Find where the given text appears and provide that cell's center as [X, Y] coordinate. 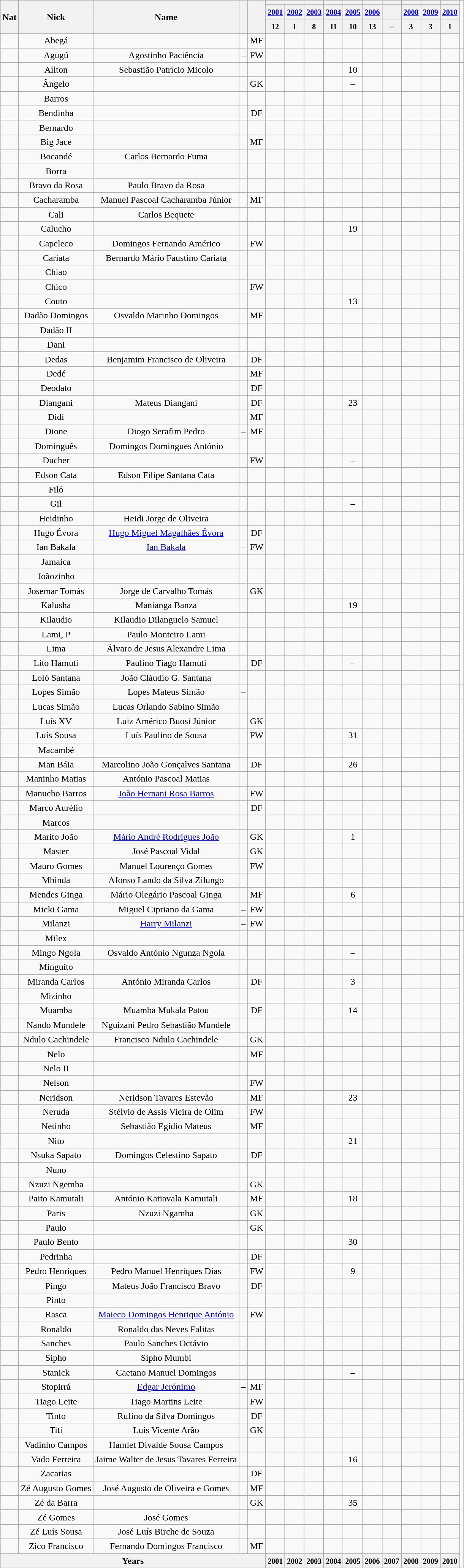
8 [314, 26]
2007 [391, 1560]
Marco Aurélio [56, 808]
Heidinho [56, 518]
Nelo II [56, 1068]
Didí [56, 417]
Diangani [56, 403]
Micki Gama [56, 909]
Tiago Leite [56, 1401]
Bernardo Mário Faustino Cariata [166, 258]
Manucho Barros [56, 793]
Zé Augusto Gomes [56, 1488]
Francisco Ndulo Cachindele [166, 1039]
Edson Filipe Santana Cata [166, 475]
Fernando Domingos Francisco [166, 1546]
Luís Vicente Arão [166, 1430]
Pingo [56, 1285]
Deodato [56, 388]
Stélvio de Assis Vieira de Olim [166, 1112]
Hamlet Divalde Sousa Campos [166, 1445]
Paulo [56, 1228]
Osvaldo Marinho Domingos [166, 316]
Luís XV [56, 721]
Agugú [56, 55]
Kalusha [56, 605]
Aílton [56, 70]
Macambé [56, 750]
Years [133, 1560]
Harry Milanzi [166, 924]
Borra [56, 171]
Mingo Ngola [56, 953]
Lopes Simão [56, 692]
Lucas Simão [56, 707]
Rasca [56, 1314]
35 [353, 1503]
Nito [56, 1141]
Dominguês [56, 446]
16 [353, 1459]
Mbinda [56, 880]
Milex [56, 938]
Mauro Gomes [56, 866]
Afonso Lando da Silva Zilungo [166, 880]
Domingos Fernando Américo [166, 243]
Zacarias [56, 1474]
Lito Hamuti [56, 663]
Nelo [56, 1054]
Kilaudio [56, 620]
José Gomes [166, 1517]
Paulo Bento [56, 1242]
Manuel Pascoal Cacharamba Júnior [166, 200]
Marcolino João Gonçalves Santana [166, 764]
Chico [56, 287]
Muamba Mukala Patou [166, 1010]
Tinto [56, 1416]
31 [353, 736]
Pinto [56, 1300]
Mendes Ginga [56, 895]
Pedro Henriques [56, 1271]
Sebastião Patrício Micolo [166, 70]
Marito João [56, 837]
Dadão II [56, 330]
Miranda Carlos [56, 982]
Minguito [56, 967]
Mário Olegário Pascoal Ginga [166, 895]
Sipho Mumbi [166, 1358]
Joãozinho [56, 576]
Lopes Mateus Simão [166, 692]
José Luís Birche de Souza [166, 1531]
Paulo Bravo da Rosa [166, 186]
Sanches [56, 1344]
Chiao [56, 272]
Zé Gomes [56, 1517]
Capeleco [56, 243]
Nat [10, 17]
Big Jace [56, 142]
João Hernani Rosa Barros [166, 793]
Edgar Jerónimo [166, 1387]
Lima [56, 649]
14 [353, 1010]
Carlos Bernardo Fuma [166, 156]
Heidi Jorge de Oliveira [166, 518]
Dani [56, 345]
18 [353, 1199]
Couto [56, 301]
Luís Sousa [56, 736]
Tiago Martins Leite [166, 1401]
Dione [56, 432]
Rufino da Silva Domingos [166, 1416]
Sebastião Egídio Mateus [166, 1126]
Ndulo Cachindele [56, 1039]
Lami, P [56, 634]
Zé Luís Sousa [56, 1531]
Mateus João Francisco Bravo [166, 1285]
Hugo Miguel Magalhães Évora [166, 533]
Nzuzi Ngemba [56, 1184]
António Pascoal Matias [166, 779]
José Augusto de Oliveira e Gomes [166, 1488]
6 [353, 895]
Jaime Walter de Jesus Tavares Ferreira [166, 1459]
Paito Kamutali [56, 1199]
Ronaldo das Neves Falitas [166, 1329]
Neridson Tavares Estevão [166, 1097]
Netinho [56, 1126]
Milanzi [56, 924]
Ângelo [56, 84]
Loló Santana [56, 678]
11 [334, 26]
Dedé [56, 373]
António Miranda Carlos [166, 982]
Luiz Américo Buosi Júnior [166, 721]
Name [166, 17]
Domingos Domingues António [166, 446]
9 [353, 1271]
Paulino Tiago Hamuti [166, 663]
Jamaica [56, 562]
Filó [56, 489]
Carlos Bequete [166, 214]
Bocandé [56, 156]
Cariata [56, 258]
Neruda [56, 1112]
Marcos [56, 822]
Manianga Banza [166, 605]
Edson Cata [56, 475]
João Cláudio G. Santana [166, 678]
Zico Francisco [56, 1546]
Pedro Manuel Henriques Dias [166, 1271]
Bravo da Rosa [56, 186]
Mateus Diangani [166, 403]
Manuel Lourenço Gomes [166, 866]
Vado Ferreira [56, 1459]
Bendinha [56, 113]
Ducher [56, 461]
Nzuzi Ngamba [166, 1213]
Nguizani Pedro Sebastião Mundele [166, 1025]
Nelson [56, 1083]
Diogo Serafim Pedro [166, 432]
Sipho [56, 1358]
Cacharamba [56, 200]
21 [353, 1141]
Stanick [56, 1373]
Osvaldo António Ngunza Ngola [166, 953]
Maninho Matias [56, 779]
Pedrinha [56, 1257]
Maieco Domingos Henrique António [166, 1314]
Zé da Barra [56, 1503]
Jorge de Carvalho Tomás [166, 591]
Hugo Évora [56, 533]
Nuno [56, 1170]
Master [56, 851]
Paris [56, 1213]
Bernardo [56, 127]
Abegá [56, 41]
26 [353, 764]
Dedas [56, 359]
Tití [56, 1430]
Barros [56, 98]
Miguel Cipriano da Gama [166, 909]
Lucas Orlando Sabino Simão [166, 707]
Kilaudio Dilanguelo Samuel [166, 620]
Gil [56, 504]
Mizinho [56, 996]
Man Báia [56, 764]
Domingos Celestino Sapato [166, 1155]
Paulo Sanches Octávio [166, 1344]
12 [275, 26]
Ronaldo [56, 1329]
Neridson [56, 1097]
Agostinho Paciência [166, 55]
Benjamim Francisco de Oliveira [166, 359]
30 [353, 1242]
Dadão Domingos [56, 316]
Álvaro de Jesus Alexandre Lima [166, 649]
Calucho [56, 229]
Paulo Monteiro Lami [166, 634]
Nando Mundele [56, 1025]
José Pascoal Vidal [166, 851]
Nick [56, 17]
Vadinho Campos [56, 1445]
António Katiavala Kamutali [166, 1199]
Nsuka Sapato [56, 1155]
Caetano Manuel Domingos [166, 1373]
Cali [56, 214]
Stopirrá [56, 1387]
Muamba [56, 1010]
Mário André Rodrigues João [166, 837]
Luís Paulino de Sousa [166, 736]
Josemar Tomás [56, 591]
